Capture the cell that displays the provided text and extract its (x, y) central coordinate. 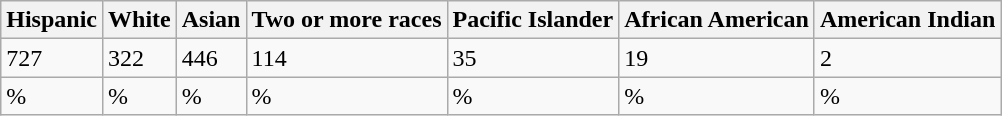
19 (717, 58)
322 (140, 58)
Asian (211, 20)
White (140, 20)
Pacific Islander (533, 20)
35 (533, 58)
American Indian (907, 20)
446 (211, 58)
727 (52, 58)
Two or more races (346, 20)
114 (346, 58)
2 (907, 58)
African American (717, 20)
Hispanic (52, 20)
